Scan for the cell matching the given text and deliver its (X, Y) coordinate at center. 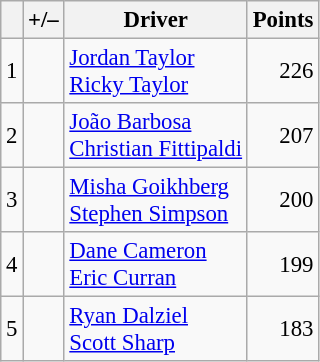
Dane Cameron Eric Curran (156, 264)
Ryan Dalziel Scott Sharp (156, 330)
+/– (44, 20)
199 (282, 264)
1 (12, 72)
Driver (156, 20)
5 (12, 330)
207 (282, 136)
226 (282, 72)
Points (282, 20)
200 (282, 200)
3 (12, 200)
João Barbosa Christian Fittipaldi (156, 136)
183 (282, 330)
Jordan Taylor Ricky Taylor (156, 72)
4 (12, 264)
2 (12, 136)
Misha Goikhberg Stephen Simpson (156, 200)
